Detect which cell encompasses the target text, then output its [x, y] center coordinate. 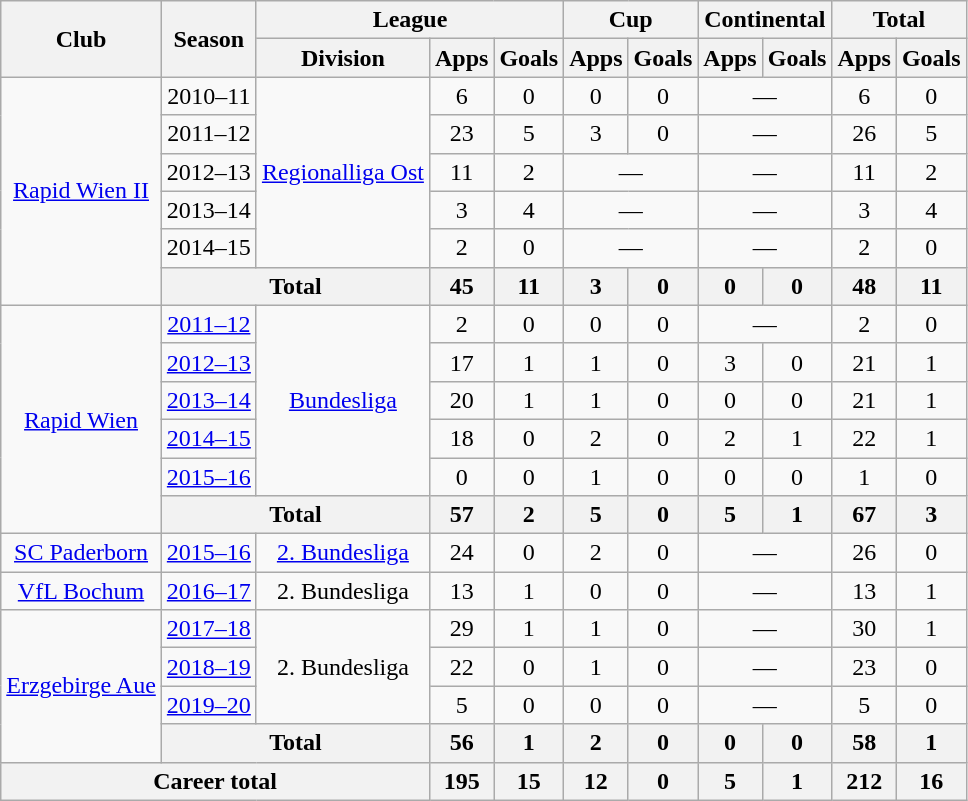
Rapid Wien [82, 419]
48 [864, 286]
195 [461, 781]
56 [461, 743]
2016–17 [208, 591]
12 [596, 781]
Club [82, 39]
League [410, 20]
Cup [631, 20]
Erzgebirge Aue [82, 686]
67 [864, 515]
16 [931, 781]
Season [208, 39]
20 [461, 400]
SC Paderborn [82, 553]
VfL Bochum [82, 591]
2019–20 [208, 705]
58 [864, 743]
Division [342, 58]
Career total [216, 781]
57 [461, 515]
15 [529, 781]
18 [461, 438]
29 [461, 629]
Bundesliga [342, 400]
2010–11 [208, 96]
Rapid Wien II [82, 191]
2018–19 [208, 667]
17 [461, 362]
212 [864, 781]
2017–18 [208, 629]
Continental [765, 20]
24 [461, 553]
45 [461, 286]
Regionalliga Ost [342, 172]
30 [864, 629]
